Return (x, y) of the center of cell containing provided text 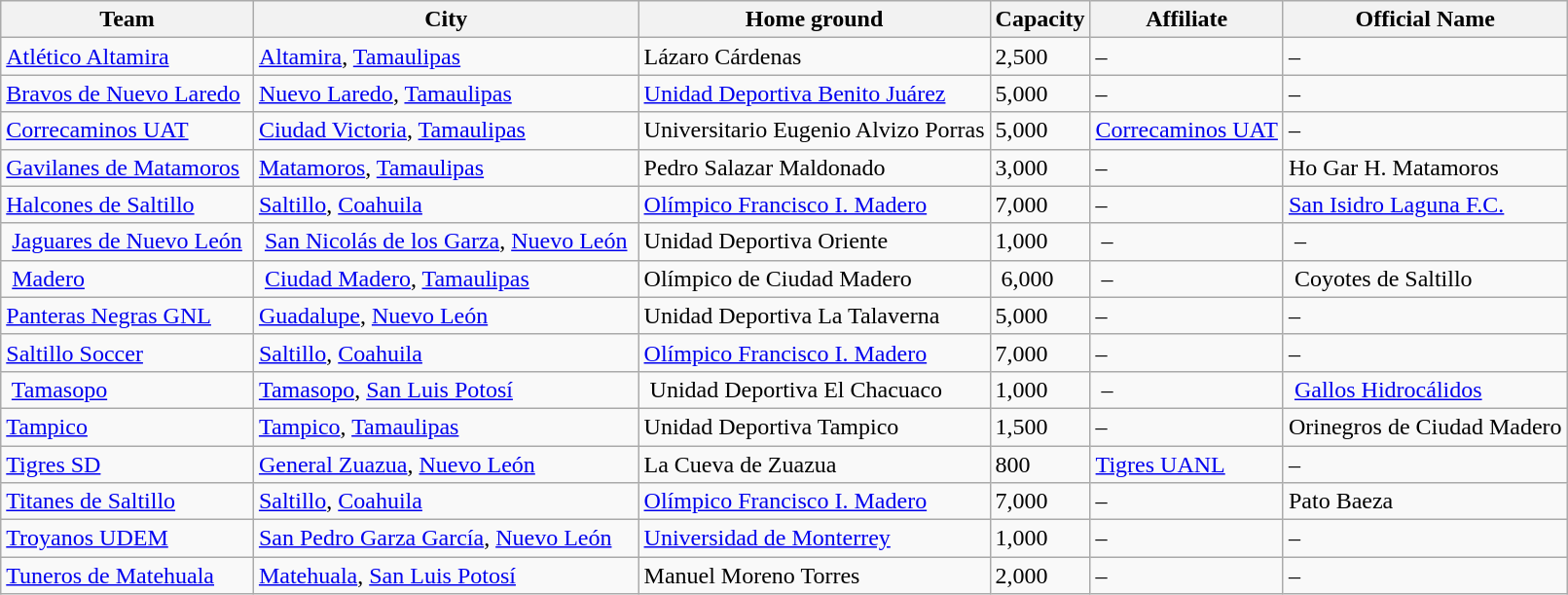
Bravos de Nuevo Laredo (128, 93)
Olímpico de Ciudad Madero (814, 279)
Matamoros, Tamaulipas (446, 167)
San Isidro Laguna F.C. (1425, 205)
San Nicolás de los Garza, Nuevo León (446, 242)
Lázaro Cárdenas (814, 56)
Capacity (1039, 19)
Home ground (814, 19)
Official Name (1425, 19)
Orinegros de Ciudad Madero (1425, 427)
Gallos Hidrocálidos (1425, 390)
Halcones de Saltillo (128, 205)
Altamira, Tamaulipas (446, 56)
Unidad Deportiva La Talaverna (814, 316)
General Zuazua, Nuevo León (446, 465)
6,000 (1039, 279)
Saltillo Soccer (128, 353)
Matehuala, San Luis Potosí (446, 576)
1,500 (1039, 427)
Ciudad Madero, Tamaulipas (446, 279)
Tampico (128, 427)
Unidad Deportiva Benito Juárez (814, 93)
Universitario Eugenio Alvizo Porras (814, 130)
2,500 (1039, 56)
Troyanos UDEM (128, 539)
Unidad Deportiva Oriente (814, 242)
Ciudad Victoria, Tamaulipas (446, 130)
Titanes de Saltillo (128, 502)
La Cueva de Zuazua (814, 465)
Madero (128, 279)
Ho Gar H. Matamoros (1425, 167)
Tamasopo (128, 390)
City (446, 19)
Jaguares de Nuevo León (128, 242)
Atlético Altamira (128, 56)
Panteras Negras GNL (128, 316)
3,000 (1039, 167)
Affiliate (1186, 19)
Unidad Deportiva El Chacuaco (814, 390)
Nuevo Laredo, Tamaulipas (446, 93)
2,000 (1039, 576)
Tampico, Tamaulipas (446, 427)
Tamasopo, San Luis Potosí (446, 390)
Pedro Salazar Maldonado (814, 167)
800 (1039, 465)
Guadalupe, Nuevo León (446, 316)
Universidad de Monterrey (814, 539)
Tigres SD (128, 465)
Gavilanes de Matamoros (128, 167)
Tigres UANL (1186, 465)
Coyotes de Saltillo (1425, 279)
San Pedro Garza García, Nuevo León (446, 539)
Manuel Moreno Torres (814, 576)
Team (128, 19)
Tuneros de Matehuala (128, 576)
Unidad Deportiva Tampico (814, 427)
Pato Baeza (1425, 502)
